Pinpoint the cell where the given text exists, returning its [X, Y] midpoint coordinate. 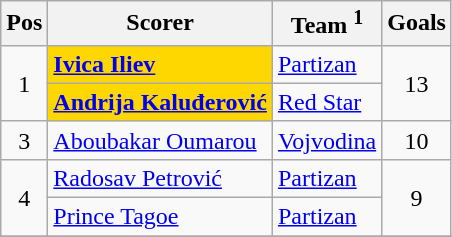
Ivica Iliev [160, 64]
10 [417, 140]
9 [417, 197]
Team 1 [326, 24]
Radosav Petrović [160, 178]
Red Star [326, 102]
Aboubakar Oumarou [160, 140]
1 [24, 83]
Vojvodina [326, 140]
3 [24, 140]
Pos [24, 24]
Goals [417, 24]
Prince Tagoe [160, 217]
13 [417, 83]
Scorer [160, 24]
Andrija Kaluđerović [160, 102]
4 [24, 197]
